Output the (X, Y) coordinate of the center of the cell containing the given text.  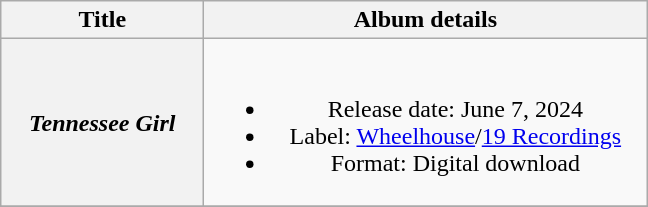
Release date: June 7, 2024Label: Wheelhouse/19 RecordingsFormat: Digital download (426, 122)
Album details (426, 20)
Title (102, 20)
Tennessee Girl (102, 122)
